Search for the cell housing the specified text and yield its [x, y] center coordinate. 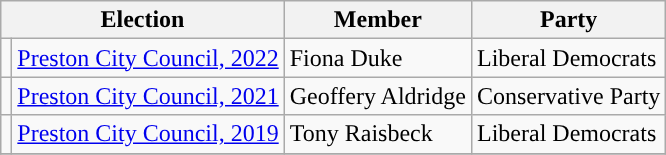
Fiona Duke [378, 58]
Preston City Council, 2021 [148, 96]
Preston City Council, 2019 [148, 134]
Tony Raisbeck [378, 134]
Election [142, 20]
Party [568, 20]
Member [378, 20]
Conservative Party [568, 96]
Geoffery Aldridge [378, 96]
Preston City Council, 2022 [148, 58]
